For the text-containing cell, return its midpoint in [X, Y] coordinate format. 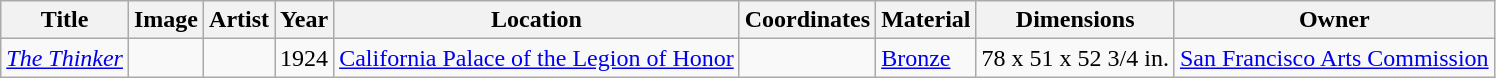
1924 [304, 58]
Coordinates [807, 20]
78 x 51 x 52 3/4 in. [1075, 58]
Dimensions [1075, 20]
Bronze [926, 58]
Artist [240, 20]
Year [304, 20]
The Thinker [65, 58]
Image [166, 20]
Material [926, 20]
Location [537, 20]
San Francisco Arts Commission [1334, 58]
California Palace of the Legion of Honor [537, 58]
Owner [1334, 20]
Title [65, 20]
